Capture the cell that displays the provided text and extract its (X, Y) central coordinate. 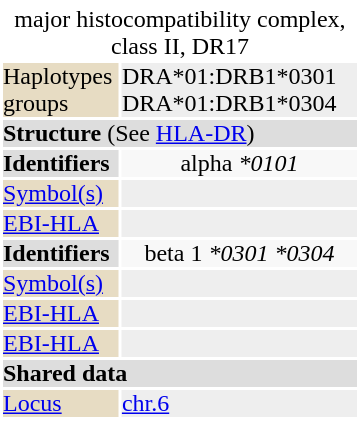
Haplotypes groups (61, 90)
beta 1 *0301 *0304 (240, 254)
Locus (61, 404)
DRA*01:DRB1*0301 DRA*01:DRB1*0304 (240, 90)
Structure (See HLA-DR) (180, 134)
Shared data (180, 374)
major histocompatibility complex, class II, DR17 (180, 33)
alpha *0101 (240, 164)
chr.6 (240, 404)
